Determine the [X, Y] coordinate at the center of the cell enclosing the given text.  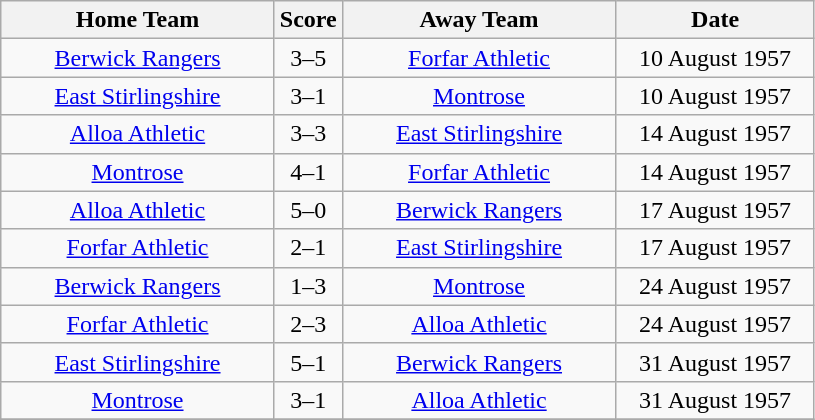
3–3 [308, 134]
2–3 [308, 324]
4–1 [308, 172]
1–3 [308, 286]
Score [308, 20]
2–1 [308, 248]
5–0 [308, 210]
3–5 [308, 58]
5–1 [308, 362]
Home Team [138, 20]
Date [716, 20]
Away Team [479, 20]
